Extract the [x, y] coordinate from the center of the cell holding the provided text.  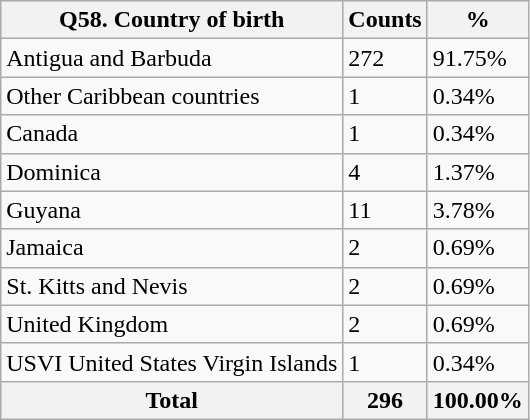
United Kingdom [172, 324]
100.00% [478, 400]
272 [385, 58]
Guyana [172, 210]
Counts [385, 20]
Antigua and Barbuda [172, 58]
St. Kitts and Nevis [172, 286]
Dominica [172, 172]
Canada [172, 134]
91.75% [478, 58]
296 [385, 400]
4 [385, 172]
11 [385, 210]
1.37% [478, 172]
USVI United States Virgin Islands [172, 362]
Other Caribbean countries [172, 96]
% [478, 20]
Total [172, 400]
Jamaica [172, 248]
Q58. Country of birth [172, 20]
3.78% [478, 210]
